Identify which cell holds the provided text, then report its [X, Y] central coordinate. 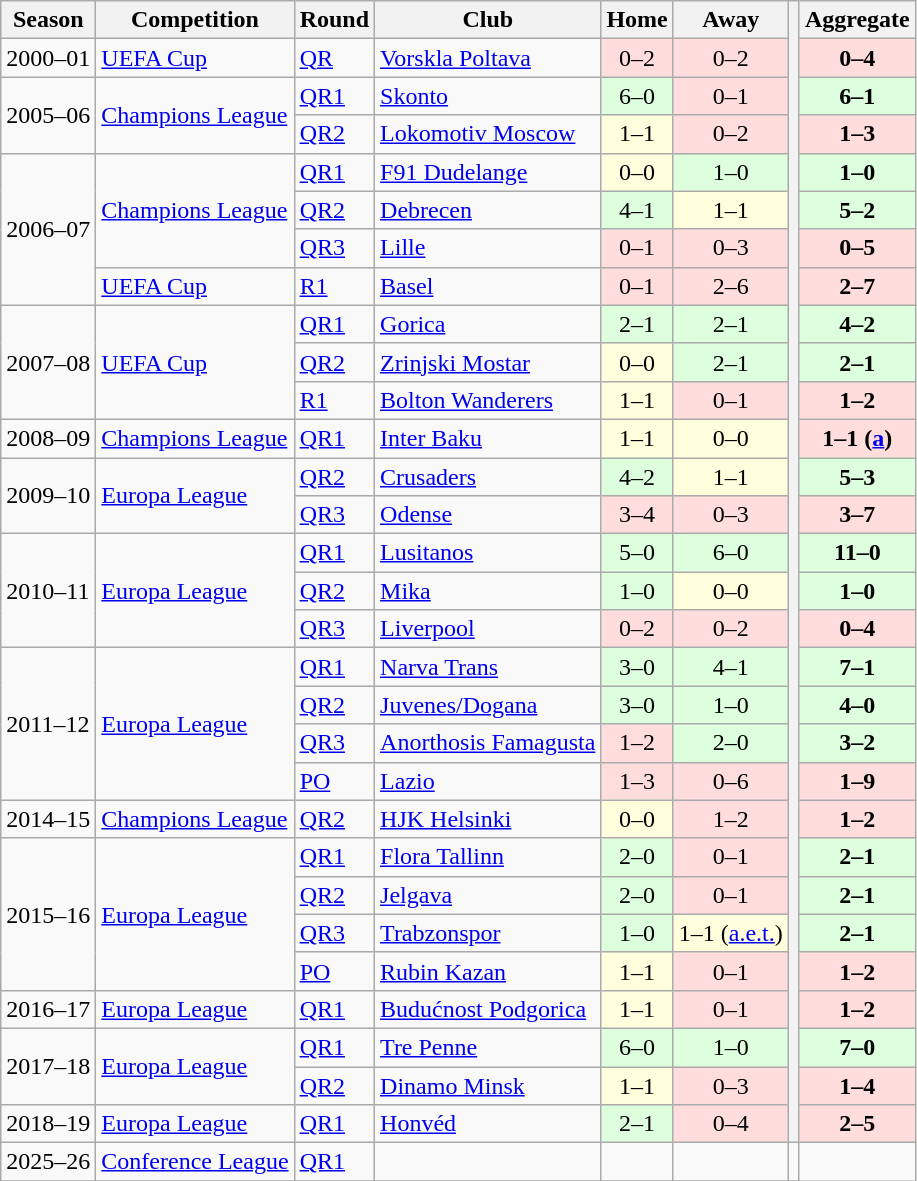
Lazio [488, 781]
2016–17 [48, 1009]
2025–26 [48, 1162]
Jelgava [488, 895]
Lusitanos [488, 553]
6–1 [857, 96]
Rubin Kazan [488, 971]
Lokomotiv Moscow [488, 134]
Juvenes/Dogana [488, 705]
5–3 [857, 477]
Anorthosis Famagusta [488, 743]
Basel [488, 286]
Liverpool [488, 629]
1–1 (a.e.t.) [730, 933]
Gorica [488, 324]
1–1 (a) [857, 438]
0–5 [857, 248]
Inter Baku [488, 438]
Flora Tallinn [488, 857]
2006–07 [48, 229]
5–2 [857, 210]
Dinamo Minsk [488, 1085]
Competition [195, 20]
Round [334, 20]
Conference League [195, 1162]
Budućnost Podgorica [488, 1009]
11–0 [857, 553]
2017–18 [48, 1066]
Trabzonspor [488, 933]
Mika [488, 591]
Away [730, 20]
4–0 [857, 705]
2009–10 [48, 496]
Home [637, 20]
Skonto [488, 96]
2005–06 [48, 115]
7–1 [857, 667]
Lille [488, 248]
Aggregate [857, 20]
1–9 [857, 781]
2–7 [857, 286]
3–2 [857, 743]
F91 Dudelange [488, 172]
2014–15 [48, 819]
2–5 [857, 1124]
Odense [488, 515]
Crusaders [488, 477]
2008–09 [48, 438]
QR [334, 58]
Honvéd [488, 1124]
2018–19 [48, 1124]
Tre Penne [488, 1047]
3–4 [637, 515]
5–0 [637, 553]
3–7 [857, 515]
2–6 [730, 286]
Vorskla Poltava [488, 58]
Zrinjski Mostar [488, 362]
Season [48, 20]
2007–08 [48, 362]
2000–01 [48, 58]
7–0 [857, 1047]
0–6 [730, 781]
Debrecen [488, 210]
1–4 [857, 1085]
2015–16 [48, 914]
Bolton Wanderers [488, 400]
Club [488, 20]
2010–11 [48, 591]
Narva Trans [488, 667]
2011–12 [48, 724]
HJK Helsinki [488, 819]
